Provide the (X, Y) coordinate of the cell's center where the given text is located.  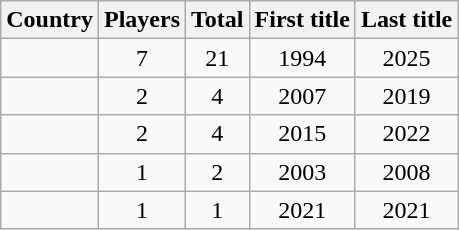
Last title (406, 20)
2022 (406, 134)
7 (142, 58)
Country (50, 20)
2019 (406, 96)
First title (302, 20)
Players (142, 20)
2003 (302, 172)
1994 (302, 58)
21 (218, 58)
2008 (406, 172)
Total (218, 20)
2015 (302, 134)
2025 (406, 58)
2007 (302, 96)
